Detect which cell encompasses the target text, then output its [X, Y] center coordinate. 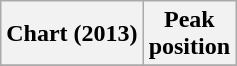
Peakposition [189, 34]
Chart (2013) [72, 34]
